From the cell containing the given text, extract its center point as [x, y] coordinate. 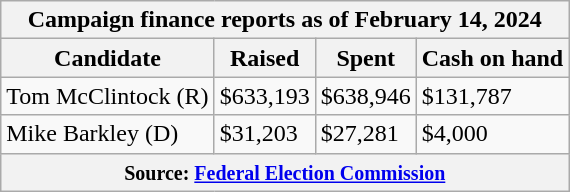
Candidate [108, 58]
$633,193 [264, 96]
Source: Federal Election Commission [285, 172]
Raised [264, 58]
$638,946 [366, 96]
Campaign finance reports as of February 14, 2024 [285, 20]
Spent [366, 58]
$4,000 [492, 134]
Mike Barkley (D) [108, 134]
Cash on hand [492, 58]
$131,787 [492, 96]
$27,281 [366, 134]
$31,203 [264, 134]
Tom McClintock (R) [108, 96]
